Return (X, Y) of the center of cell containing provided text 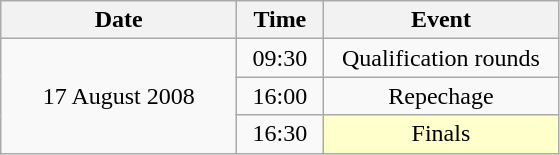
Repechage (441, 96)
16:30 (280, 134)
Time (280, 20)
16:00 (280, 96)
Date (119, 20)
Finals (441, 134)
Event (441, 20)
17 August 2008 (119, 96)
09:30 (280, 58)
Qualification rounds (441, 58)
